Extract the (x, y) coordinate from the center of the cell holding the provided text.  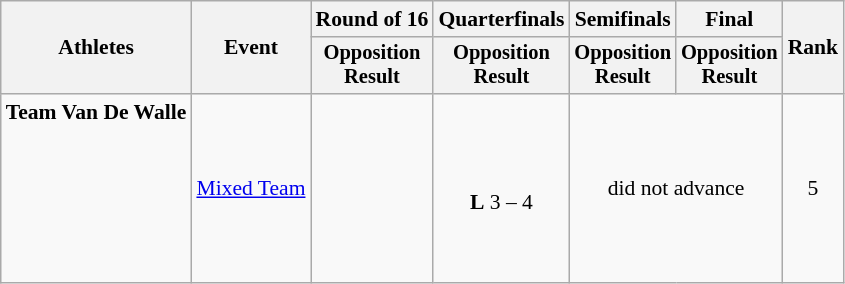
L 3 – 4 (501, 188)
did not advance (676, 188)
Round of 16 (372, 19)
Final (730, 19)
Athletes (96, 48)
5 (814, 188)
Quarterfinals (501, 19)
Rank (814, 48)
Event (250, 48)
Semifinals (622, 19)
Team Van De Walle (96, 188)
Mixed Team (250, 188)
